Find where the given text appears and provide that cell's center as [X, Y] coordinate. 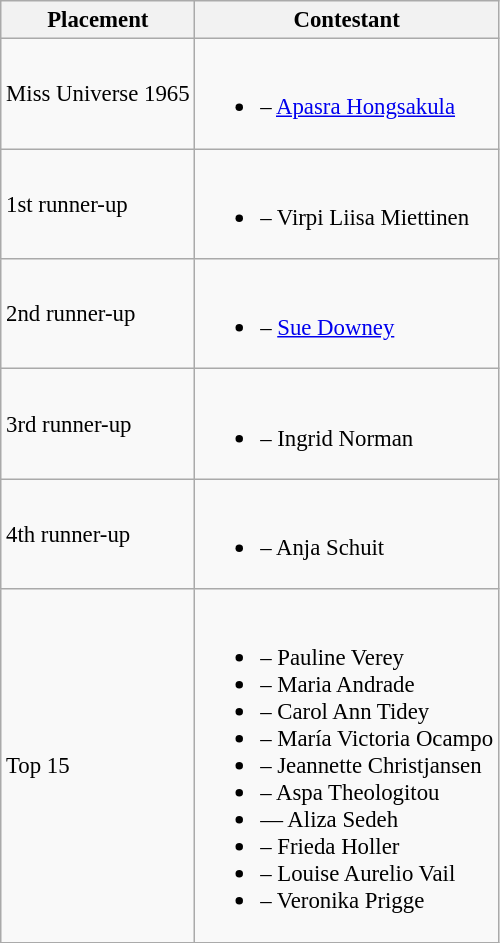
Miss Universe 1965 [98, 94]
4th runner-up [98, 534]
3rd runner-up [98, 424]
– Ingrid Norman [347, 424]
Placement [98, 20]
– Virpi Liisa Miettinen [347, 204]
2nd runner-up [98, 314]
– Apasra Hongsakula [347, 94]
– Sue Downey [347, 314]
1st runner-up [98, 204]
– Anja Schuit [347, 534]
Contestant [347, 20]
Top 15 [98, 766]
